Identify which cell holds the provided text, then report its (X, Y) central coordinate. 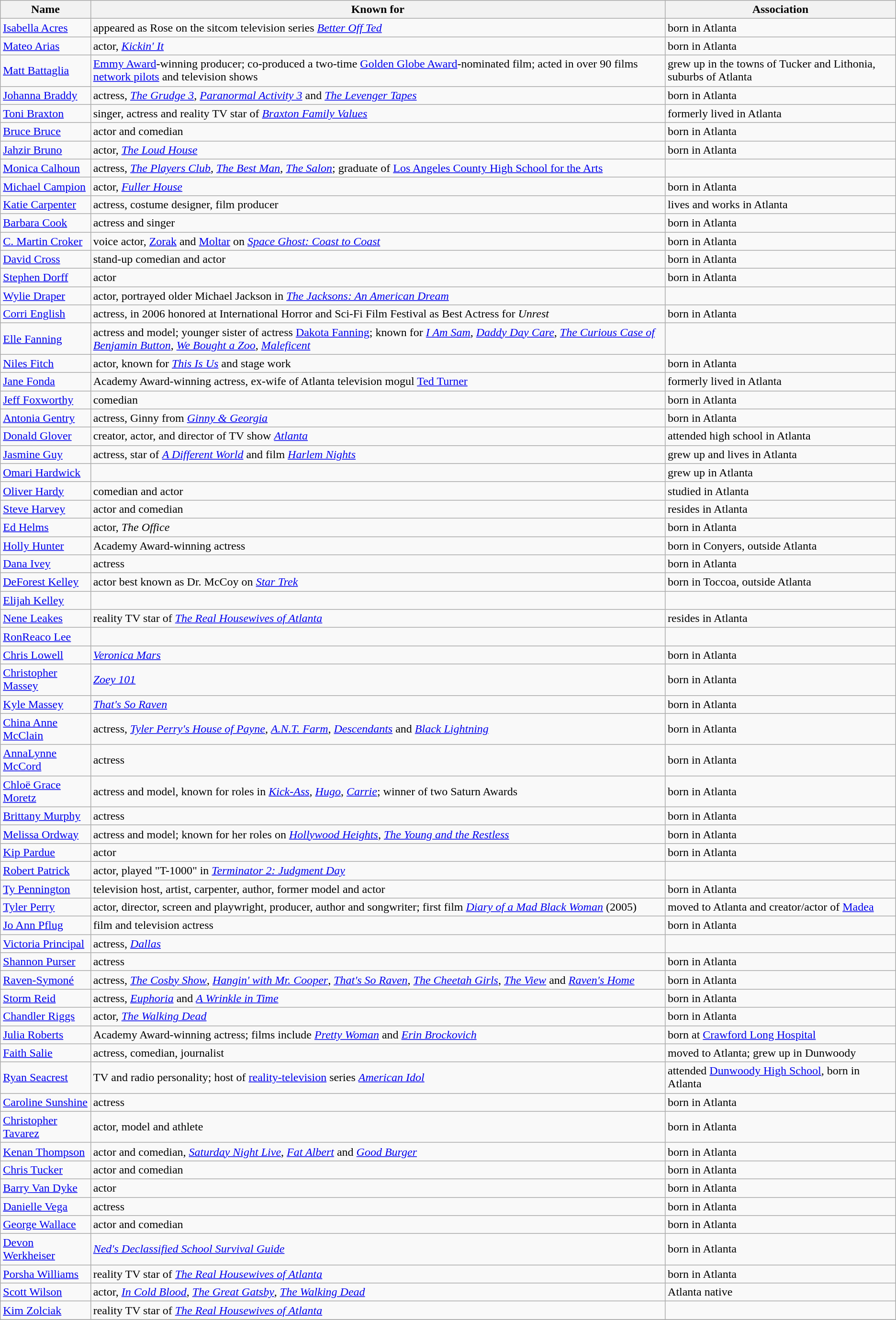
Matt Battaglia (45, 71)
Julia Roberts (45, 1035)
Jo Ann Pflug (45, 925)
Oliver Hardy (45, 491)
Isabella Acres (45, 28)
Brittany Murphy (45, 816)
comedian and actor (378, 491)
actor, Kickin' It (378, 46)
comedian (378, 400)
Mateo Arias (45, 46)
Toni Braxton (45, 113)
attended high school in Atlanta (781, 436)
television host, artist, carpenter, author, former model and actor (378, 889)
Jeff Foxworthy (45, 400)
Wylie Draper (45, 296)
lives and works in Atlanta (781, 204)
Niles Fitch (45, 363)
Robert Patrick (45, 870)
Ned's Declassified School Survival Guide (378, 1250)
Atlanta native (781, 1292)
Chris Lowell (45, 655)
born in Conyers, outside Atlanta (781, 545)
TV and radio personality; host of reality-television series American Idol (378, 1077)
Elle Fanning (45, 339)
Veronica Mars (378, 655)
Kyle Massey (45, 704)
RonReaco Lee (45, 637)
actor, known for This Is Us and stage work (378, 363)
Antonia Gentry (45, 418)
China Anne McClain (45, 729)
David Cross (45, 259)
studied in Atlanta (781, 491)
actress and singer (378, 223)
Christopher Massey (45, 680)
Holly Hunter (45, 545)
grew up in the towns of Tucker and Lithonia, suburbs of Atlanta (781, 71)
Known for (378, 10)
Dana Ivey (45, 564)
Scott Wilson (45, 1292)
DeForest Kelley (45, 582)
born at Crawford Long Hospital (781, 1035)
grew up in Atlanta (781, 473)
actress, in 2006 honored at International Horror and Sci-Fi Film Festival as Best Actress for Unrest (378, 314)
actor, played "T-1000" in Terminator 2: Judgment Day (378, 870)
actress, star of A Different World and film Harlem Nights (378, 454)
born in Toccoa, outside Atlanta (781, 582)
Jane Fonda (45, 382)
Emmy Award-winning producer; co-produced a two-time Golden Globe Award-nominated film; acted in over 90 films network pilots and television shows (378, 71)
actress and model, known for roles in Kick-Ass, Hugo, Carrie; winner of two Saturn Awards (378, 791)
actor, The Office (378, 527)
Christopher Tavarez (45, 1127)
Tyler Perry (45, 907)
Elijah Kelley (45, 600)
actor, portrayed older Michael Jackson in The Jacksons: An American Dream (378, 296)
actor, In Cold Blood, The Great Gatsby, The Walking Dead (378, 1292)
Academy Award-winning actress (378, 545)
actress, comedian, journalist (378, 1053)
Donald Glover (45, 436)
voice actor, Zorak and Moltar on Space Ghost: Coast to Coast (378, 241)
actress, The Players Club, The Best Man, The Salon; graduate of Los Angeles County High School for the Arts (378, 168)
Johanna Braddy (45, 95)
actress, The Grudge 3, Paranormal Activity 3 and The Levenger Tapes (378, 95)
That's So Raven (378, 704)
moved to Atlanta; grew up in Dunwoody (781, 1053)
Ed Helms (45, 527)
Devon Werkheiser (45, 1250)
Jasmine Guy (45, 454)
Faith Salie (45, 1053)
Danielle Vega (45, 1206)
actor, director, screen and playwright, producer, author and songwriter; first film Diary of a Mad Black Woman (2005) (378, 907)
moved to Atlanta and creator/actor of Madea (781, 907)
Chandler Riggs (45, 1016)
singer, actress and reality TV star of Braxton Family Values (378, 113)
Katie Carpenter (45, 204)
actress, The Cosby Show, Hangin' with Mr. Cooper, That's So Raven, The Cheetah Girls, The View and Raven's Home (378, 980)
Jahzir Bruno (45, 150)
Omari Hardwick (45, 473)
Kip Pardue (45, 852)
actress, Dallas (378, 944)
actress, Tyler Perry's House of Payne, A.N.T. Farm, Descendants and Black Lightning (378, 729)
George Wallace (45, 1225)
appeared as Rose on the sitcom television series Better Off Ted (378, 28)
Association (781, 10)
Name (45, 10)
Barbara Cook (45, 223)
Chris Tucker (45, 1170)
Kenan Thompson (45, 1151)
Victoria Principal (45, 944)
Raven-Symoné (45, 980)
Ty Pennington (45, 889)
attended Dunwoody High School, born in Atlanta (781, 1077)
Academy Award-winning actress; films include Pretty Woman and Erin Brockovich (378, 1035)
actor, model and athlete (378, 1127)
Storm Reid (45, 998)
creator, actor, and director of TV show Atlanta (378, 436)
AnnaLynne McCord (45, 760)
actor, Fuller House (378, 186)
Barry Van Dyke (45, 1188)
Michael Campion (45, 186)
Shannon Purser (45, 962)
actress, Euphoria and A Wrinkle in Time (378, 998)
actor, The Loud House (378, 150)
actress, Ginny from Ginny & Georgia (378, 418)
actor and comedian, Saturday Night Live, Fat Albert and Good Burger (378, 1151)
C. Martin Croker (45, 241)
film and television actress (378, 925)
Stephen Dorff (45, 278)
actress, costume designer, film producer (378, 204)
Nene Leakes (45, 619)
Bruce Bruce (45, 132)
Porsha Williams (45, 1274)
Academy Award-winning actress, ex-wife of Atlanta television mogul Ted Turner (378, 382)
Corri English (45, 314)
Steve Harvey (45, 509)
grew up and lives in Atlanta (781, 454)
actor, The Walking Dead (378, 1016)
Chloë Grace Moretz (45, 791)
actor best known as Dr. McCoy on Star Trek (378, 582)
Zoey 101 (378, 680)
Caroline Sunshine (45, 1102)
actress and model; known for her roles on Hollywood Heights, The Young and the Restless (378, 834)
Monica Calhoun (45, 168)
Kim Zolciak (45, 1310)
Ryan Seacrest (45, 1077)
Melissa Ordway (45, 834)
stand-up comedian and actor (378, 259)
